Detect which cell encompasses the target text, then output its (X, Y) center coordinate. 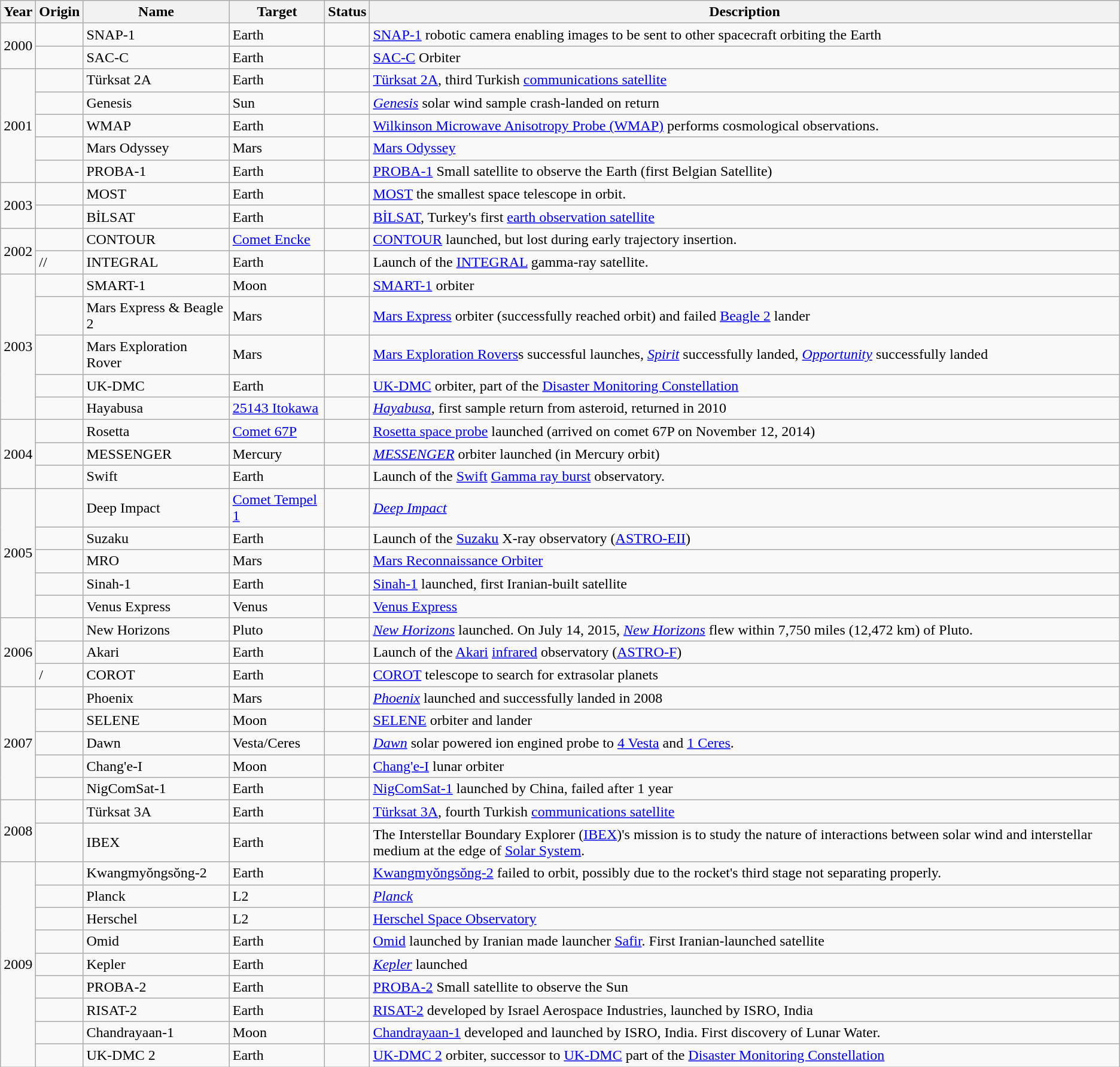
2001 (18, 126)
Hayabusa (156, 408)
New Horizons (156, 629)
Name (156, 12)
INTEGRAL (156, 262)
2002 (18, 251)
2000 (18, 46)
PROBA-2 Small satellite to observe the Sun (744, 987)
SMART-1 orbiter (744, 285)
2008 (18, 831)
Vesta/Ceres (277, 743)
Herschel Space Observatory (744, 919)
Omid (156, 941)
Origin (60, 12)
Rosetta space probe launched (arrived on comet 67P on November 12, 2014) (744, 431)
Kwangmyŏngsŏng-2 (156, 873)
Chang'e-I lunar orbiter (744, 766)
Swift (156, 477)
Mercury (277, 454)
Comet 67P (277, 431)
SNAP-1 robotic camera enabling images to be sent to other spacecraft orbiting the Earth (744, 35)
MESSENGER (156, 454)
Genesis solar wind sample crash-landed on return (744, 103)
2005 (18, 553)
Mars Express & Beagle 2 (156, 316)
// (60, 262)
Kepler (156, 964)
SMART-1 (156, 285)
Target (277, 12)
Türksat 2A (156, 80)
BİLSAT, Turkey's first earth observation satellite (744, 217)
PROBA-1 (156, 171)
RISAT-2 (156, 1010)
Kepler launched (744, 964)
Pluto (277, 629)
/ (60, 675)
Phoenix launched and successfully landed in 2008 (744, 698)
Sinah-1 (156, 584)
WMAP (156, 126)
Dawn (156, 743)
Comet Tempel 1 (277, 507)
Description (744, 12)
25143 Itokawa (277, 408)
Comet Encke (277, 239)
2009 (18, 964)
Herschel (156, 919)
Sinah-1 launched, first Iranian-built satellite (744, 584)
MOST the smallest space telescope in orbit. (744, 194)
Launch of the Swift Gamma ray burst observatory. (744, 477)
Chandrayaan-1 (156, 1032)
RISAT-2 developed by Israel Aerospace Industries, launched by ISRO, India (744, 1010)
Sun (277, 103)
BİLSAT (156, 217)
NigComSat-1 (156, 789)
Mars Exploration Rover (156, 355)
Mars Reconnaissance Orbiter (744, 561)
Wilkinson Microwave Anisotropy Probe (WMAP) performs cosmological observations. (744, 126)
Launch of the Suzaku X-ray observatory (ASTRO-EII) (744, 538)
2004 (18, 454)
Venus (277, 606)
UK-DMC (156, 386)
Hayabusa, first sample return from asteroid, returned in 2010 (744, 408)
New Horizons launched. On July 14, 2015, New Horizons flew within 7,750 miles (12,472 km) of Pluto. (744, 629)
PROBA-1 Small satellite to observe the Earth (first Belgian Satellite) (744, 171)
Rosetta (156, 431)
2007 (18, 743)
Mars Exploration Roverss successful launches, Spirit successfully landed, Opportunity successfully landed (744, 355)
SNAP-1 (156, 35)
Chang'e-I (156, 766)
CONTOUR (156, 239)
Türksat 2A, third Turkish communications satellite (744, 80)
Türksat 3A, fourth Turkish communications satellite (744, 812)
Phoenix (156, 698)
UK-DMC 2 (156, 1055)
Dawn solar powered ion engined probe to 4 Vesta and 1 Ceres. (744, 743)
Kwangmyŏngsŏng-2 failed to orbit, possibly due to the rocket's third stage not separating properly. (744, 873)
COROT telescope to search for extrasolar planets (744, 675)
Status (347, 12)
MOST (156, 194)
COROT (156, 675)
Year (18, 12)
Launch of the Akari infrared observatory (ASTRO-F) (744, 652)
Akari (156, 652)
IBEX (156, 842)
Türksat 3A (156, 812)
UK-DMC 2 orbiter, successor to UK-DMC part of the Disaster Monitoring Constellation (744, 1055)
Chandrayaan-1 developed and launched by ISRO, India. First discovery of Lunar Water. (744, 1032)
NigComSat-1 launched by China, failed after 1 year (744, 789)
2006 (18, 652)
SAC-C (156, 57)
Omid launched by Iranian made launcher Safir. First Iranian-launched satellite (744, 941)
UK-DMC orbiter, part of the Disaster Monitoring Constellation (744, 386)
Genesis (156, 103)
MRO (156, 561)
SELENE orbiter and lander (744, 721)
SELENE (156, 721)
Suzaku (156, 538)
CONTOUR launched, but lost during early trajectory insertion. (744, 239)
Mars Express orbiter (successfully reached orbit) and failed Beagle 2 lander (744, 316)
MESSENGER orbiter launched (in Mercury orbit) (744, 454)
Launch of the INTEGRAL gamma-ray satellite. (744, 262)
SAC-C Orbiter (744, 57)
PROBA-2 (156, 987)
